Detect which cell encompasses the target text, then output its [X, Y] center coordinate. 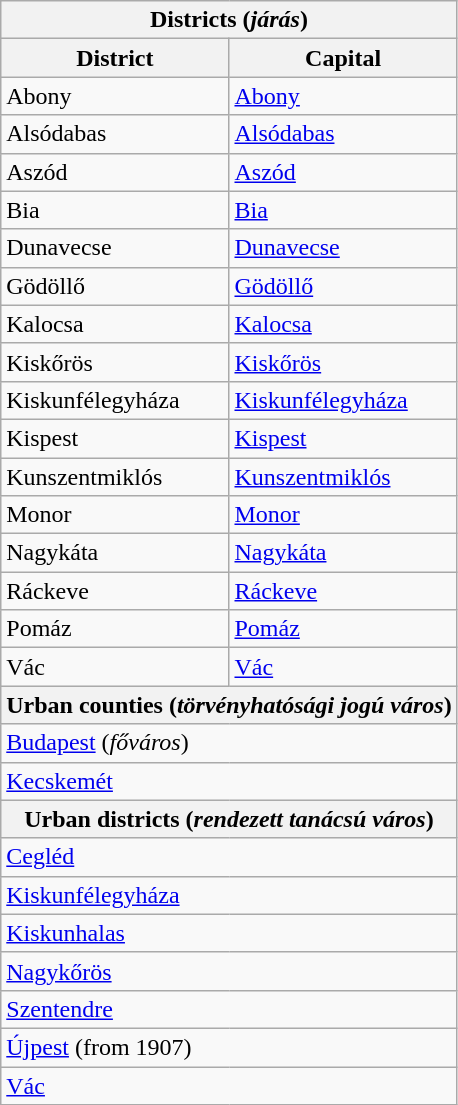
Districts (járás) [229, 20]
Nagykőrös [229, 971]
Urban counties (törvényhatósági jogú város) [229, 705]
Kiskunhalas [229, 933]
Újpest (from 1907) [229, 1047]
Budapest (főváros) [229, 743]
Szentendre [229, 1009]
District [115, 58]
Kecskemét [229, 781]
Cegléd [229, 857]
Urban districts (rendezett tanácsú város) [229, 819]
Capital [343, 58]
